Determine the (x, y) coordinate at the center of the cell enclosing the given text.  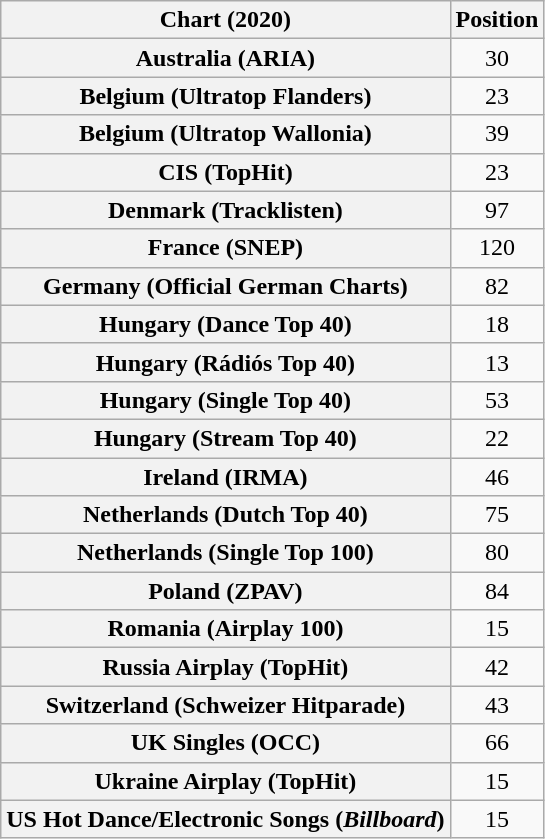
Belgium (Ultratop Flanders) (226, 96)
13 (497, 362)
UK Singles (OCC) (226, 743)
Netherlands (Single Top 100) (226, 553)
Poland (ZPAV) (226, 591)
46 (497, 477)
22 (497, 438)
18 (497, 324)
Ukraine Airplay (TopHit) (226, 781)
82 (497, 286)
Chart (2020) (226, 20)
97 (497, 210)
Romania (Airplay 100) (226, 629)
Position (497, 20)
Belgium (Ultratop Wallonia) (226, 134)
France (SNEP) (226, 248)
CIS (TopHit) (226, 172)
Switzerland (Schweizer Hitparade) (226, 705)
Denmark (Tracklisten) (226, 210)
39 (497, 134)
Russia Airplay (TopHit) (226, 667)
75 (497, 515)
Ireland (IRMA) (226, 477)
Australia (ARIA) (226, 58)
80 (497, 553)
53 (497, 400)
Hungary (Dance Top 40) (226, 324)
US Hot Dance/Electronic Songs (Billboard) (226, 819)
Netherlands (Dutch Top 40) (226, 515)
43 (497, 705)
Hungary (Rádiós Top 40) (226, 362)
30 (497, 58)
Hungary (Stream Top 40) (226, 438)
Germany (Official German Charts) (226, 286)
Hungary (Single Top 40) (226, 400)
42 (497, 667)
66 (497, 743)
120 (497, 248)
84 (497, 591)
